Capture the cell that displays the provided text and extract its (x, y) central coordinate. 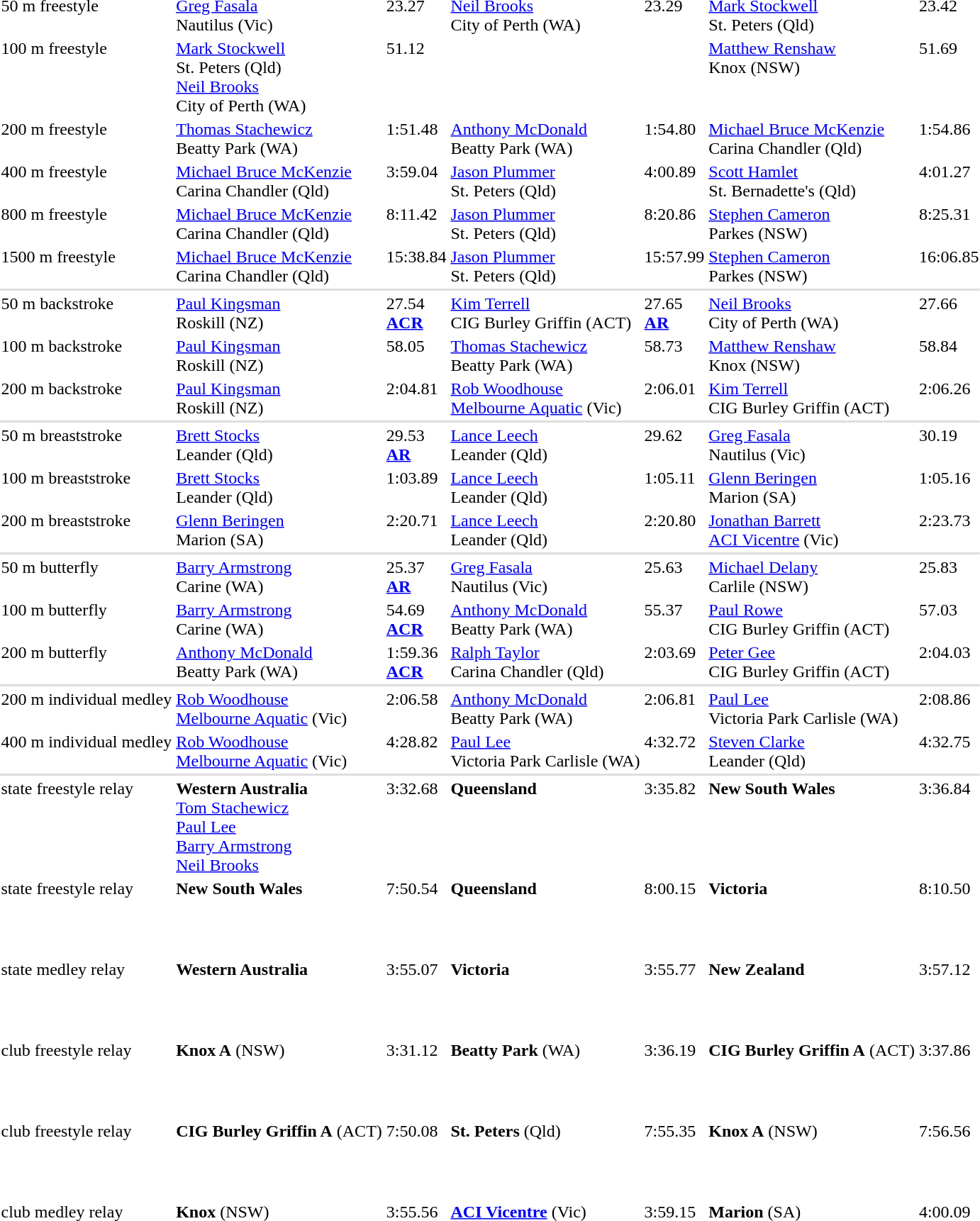
2:06.01 (674, 398)
3:31.12 (416, 1079)
3:32.68 (416, 827)
4:00.89 (674, 182)
3:35.82 (674, 827)
58.05 (416, 356)
54.69ACR (416, 620)
27.54ACR (416, 313)
200 m individual medley (87, 709)
1:51.48 (416, 139)
3:37.86 (949, 1079)
200 m freestyle (87, 139)
1500 m freestyle (87, 267)
200 m backstroke (87, 398)
15:57.99 (674, 267)
7:50.54 (416, 918)
25.37AR (416, 577)
2:23.73 (949, 530)
Scott HamletSt. Bernadette's (Qld) (812, 182)
3:55.77 (674, 998)
25.63 (674, 577)
4:32.75 (949, 752)
800 m freestyle (87, 224)
57.03 (949, 620)
100 m breaststroke (87, 488)
100 m backstroke (87, 356)
7:50.08 (416, 1160)
state medley relay (87, 998)
7:55.35 (674, 1160)
51.12 (416, 77)
2:03.69 (674, 662)
St. Peters (Qld) (545, 1160)
1:54.80 (674, 139)
15:38.84 (416, 267)
3:57.12 (949, 998)
4:01.27 (949, 182)
8:10.50 (949, 918)
3:36.84 (949, 827)
Western Australia (279, 998)
58.73 (674, 356)
2:06.81 (674, 709)
1:05.11 (674, 488)
Ralph TaylorCarina Chandler (Qld) (545, 662)
58.84 (949, 356)
50 m breaststroke (87, 445)
8:00.15 (674, 918)
3:55.07 (416, 998)
2:08.86 (949, 709)
8:25.31 (949, 224)
4:32.72 (674, 752)
Paul RoweCIG Burley Griffin (ACT) (812, 620)
Jonathan BarrettACI Vicentre (Vic) (812, 530)
3:59.04 (416, 182)
7:56.56 (949, 1160)
1:59.36ACR (416, 662)
2:20.80 (674, 530)
100 m butterfly (87, 620)
Steven ClarkeLeander (Qld) (812, 752)
2:06.26 (949, 398)
55.37 (674, 620)
400 m freestyle (87, 182)
27.66 (949, 313)
Neil BrooksCity of Perth (WA) (812, 313)
Western AustraliaTom StachewiczPaul LeeBarry ArmstrongNeil Brooks (279, 827)
2:06.58 (416, 709)
2:04.81 (416, 398)
2:04.03 (949, 662)
25.83 (949, 577)
29.53AR (416, 445)
Peter GeeCIG Burley Griffin (ACT) (812, 662)
30.19 (949, 445)
1:05.16 (949, 488)
1:54.86 (949, 139)
4:28.82 (416, 752)
29.62 (674, 445)
8:11.42 (416, 224)
200 m breaststroke (87, 530)
50 m backstroke (87, 313)
50 m butterfly (87, 577)
3:36.19 (674, 1079)
8:20.86 (674, 224)
New Zealand (812, 998)
200 m butterfly (87, 662)
16:06.85 (949, 267)
400 m individual medley (87, 752)
Mark StockwellSt. Peters (Qld)Neil BrooksCity of Perth (WA) (279, 77)
2:20.71 (416, 530)
Michael DelanyCarlile (NSW) (812, 577)
27.65AR (674, 313)
51.69 (949, 77)
1:03.89 (416, 488)
100 m freestyle (87, 77)
Beatty Park (WA) (545, 1079)
